For the text-containing cell, return its midpoint in (x, y) coordinate format. 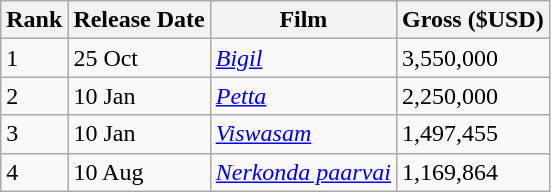
4 (34, 172)
Bigil (303, 58)
1,497,455 (474, 134)
Release Date (139, 20)
Viswasam (303, 134)
3 (34, 134)
2,250,000 (474, 96)
25 Oct (139, 58)
Film (303, 20)
Nerkonda paarvai (303, 172)
3,550,000 (474, 58)
1 (34, 58)
Rank (34, 20)
2 (34, 96)
Petta (303, 96)
Gross ($USD) (474, 20)
1,169,864 (474, 172)
10 Aug (139, 172)
